Capture the cell that displays the provided text and extract its [x, y] central coordinate. 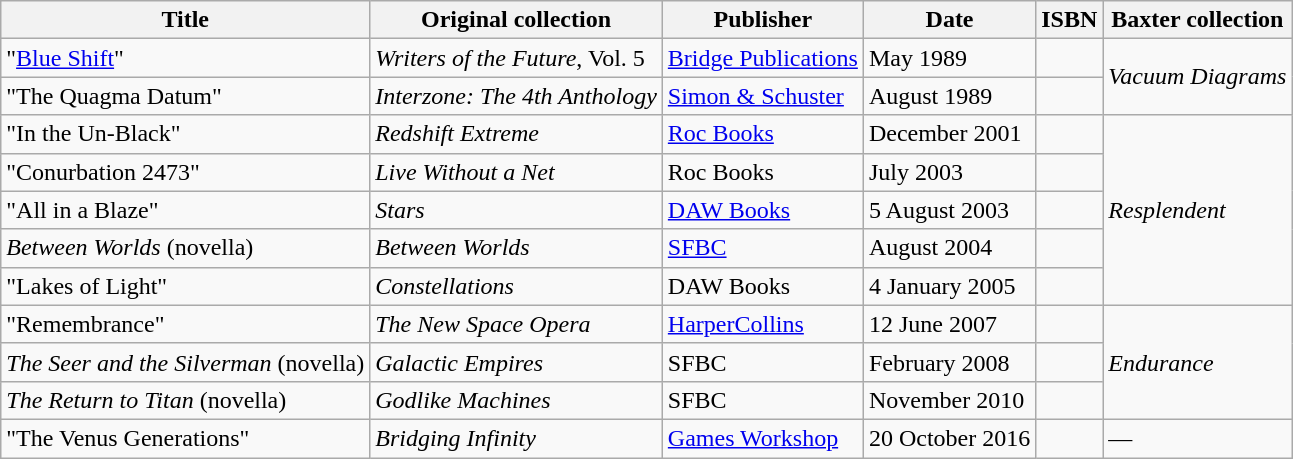
12 June 2007 [949, 324]
4 January 2005 [949, 286]
"Lakes of Light" [186, 286]
Date [949, 20]
May 1989 [949, 58]
Simon & Schuster [762, 96]
The New Space Opera [516, 324]
Constellations [516, 286]
August 2004 [949, 248]
Original collection [516, 20]
Between Worlds (novella) [186, 248]
Between Worlds [516, 248]
"The Venus Generations" [186, 438]
November 2010 [949, 400]
"Conurbation 2473" [186, 172]
"The Quagma Datum" [186, 96]
August 1989 [949, 96]
Stars [516, 210]
20 October 2016 [949, 438]
The Seer and the Silverman (novella) [186, 362]
Live Without a Net [516, 172]
Writers of the Future, Vol. 5 [516, 58]
Baxter collection [1198, 20]
Resplendent [1198, 210]
5 August 2003 [949, 210]
"All in a Blaze" [186, 210]
Bridging Infinity [516, 438]
Godlike Machines [516, 400]
— [1198, 438]
"Blue Shift" [186, 58]
Bridge Publications [762, 58]
Vacuum Diagrams [1198, 77]
"Remembrance" [186, 324]
July 2003 [949, 172]
Interzone: The 4th Anthology [516, 96]
The Return to Titan (novella) [186, 400]
Publisher [762, 20]
Redshift Extreme [516, 134]
ISBN [1070, 20]
Galactic Empires [516, 362]
February 2008 [949, 362]
"In the Un-Black" [186, 134]
HarperCollins [762, 324]
Endurance [1198, 362]
Games Workshop [762, 438]
Title [186, 20]
December 2001 [949, 134]
